Return (X, Y) of the center of cell containing provided text 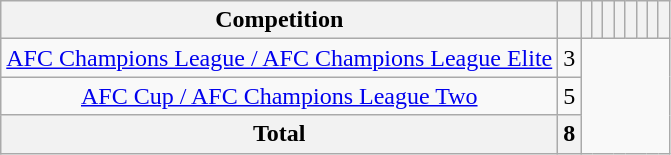
5 (570, 96)
Competition (280, 20)
AFC Cup / AFC Champions League Two (280, 96)
Total (280, 134)
AFC Champions League / AFC Champions League Elite (280, 58)
3 (570, 58)
8 (570, 134)
